Scan for the cell matching the given text and deliver its [x, y] coordinate at center. 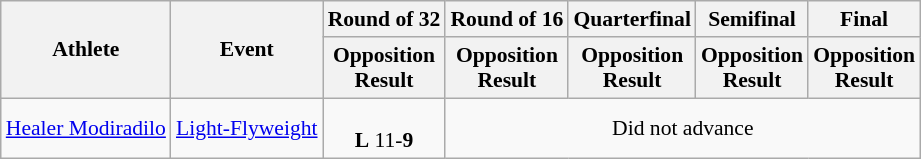
Round of 32 [384, 19]
Light-Flyweight [247, 128]
Athlete [86, 50]
Healer Modiradilo [86, 128]
Final [864, 19]
Semifinal [752, 19]
Quarterfinal [632, 19]
Did not advance [682, 128]
Event [247, 50]
Round of 16 [506, 19]
L 11-9 [384, 128]
